Return the [X, Y] coordinate for the center point of the cell that contains the specified text.  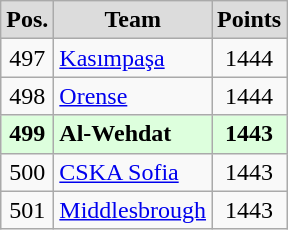
Pos. [28, 20]
Points [250, 20]
501 [28, 210]
CSKA Sofia [133, 172]
499 [28, 134]
Al-Wehdat [133, 134]
497 [28, 58]
Kasımpaşa [133, 58]
Orense [133, 96]
Team [133, 20]
Middlesbrough [133, 210]
498 [28, 96]
500 [28, 172]
